Return [x, y] of the center of cell containing provided text 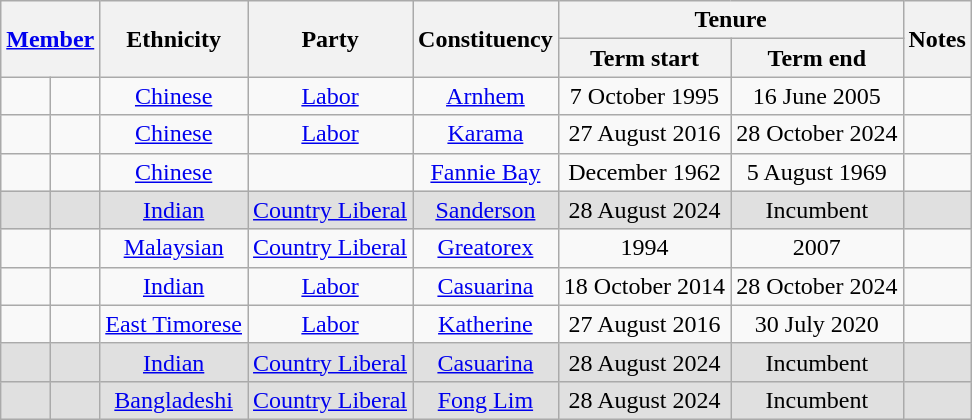
Fannie Bay [486, 172]
Ethnicity [174, 39]
2007 [817, 248]
Bangladeshi [174, 400]
16 June 2005 [817, 96]
Term end [817, 58]
Malaysian [174, 248]
Tenure [730, 20]
East Timorese [174, 324]
7 October 1995 [644, 96]
30 July 2020 [817, 324]
Arnhem [486, 96]
Member [50, 39]
December 1962 [644, 172]
Karama [486, 134]
18 October 2014 [644, 286]
5 August 1969 [817, 172]
Katherine [486, 324]
Sanderson [486, 210]
Fong Lim [486, 400]
1994 [644, 248]
Party [330, 39]
Notes [937, 39]
Constituency [486, 39]
Greatorex [486, 248]
Term start [644, 58]
